Search for the cell housing the specified text and yield its [x, y] center coordinate. 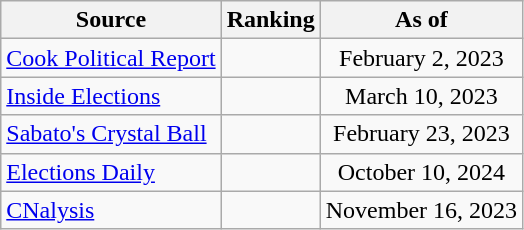
Cook Political Report [111, 58]
February 23, 2023 [421, 134]
Inside Elections [111, 96]
March 10, 2023 [421, 96]
As of [421, 20]
November 16, 2023 [421, 210]
Elections Daily [111, 172]
Source [111, 20]
CNalysis [111, 210]
Ranking [270, 20]
October 10, 2024 [421, 172]
February 2, 2023 [421, 58]
Sabato's Crystal Ball [111, 134]
